Determine the [X, Y] coordinate at the center of the cell enclosing the given text.  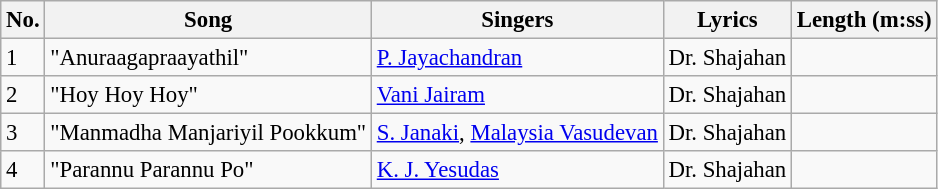
"Manmadha Manjariyil Pookkum" [208, 133]
Song [208, 20]
"Anuraagapraayathil" [208, 58]
2 [23, 95]
No. [23, 20]
Length (m:ss) [864, 20]
P. Jayachandran [517, 58]
4 [23, 170]
"Parannu Parannu Po" [208, 170]
Lyrics [727, 20]
Vani Jairam [517, 95]
1 [23, 58]
3 [23, 133]
"Hoy Hoy Hoy" [208, 95]
S. Janaki, Malaysia Vasudevan [517, 133]
K. J. Yesudas [517, 170]
Singers [517, 20]
